Identify which cell holds the provided text, then report its (X, Y) central coordinate. 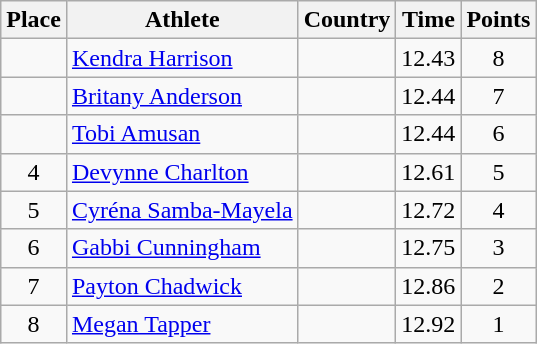
Britany Anderson (182, 96)
12.86 (428, 286)
Gabbi Cunningham (182, 248)
12.43 (428, 58)
Points (498, 20)
Place (34, 20)
Kendra Harrison (182, 58)
3 (498, 248)
Country (347, 20)
Time (428, 20)
2 (498, 286)
Athlete (182, 20)
Megan Tapper (182, 324)
Devynne Charlton (182, 172)
1 (498, 324)
Payton Chadwick (182, 286)
12.61 (428, 172)
12.92 (428, 324)
Tobi Amusan (182, 134)
12.72 (428, 210)
Cyréna Samba-Mayela (182, 210)
12.75 (428, 248)
